Provide the [x, y] coordinate of the cell's center where the given text is located.  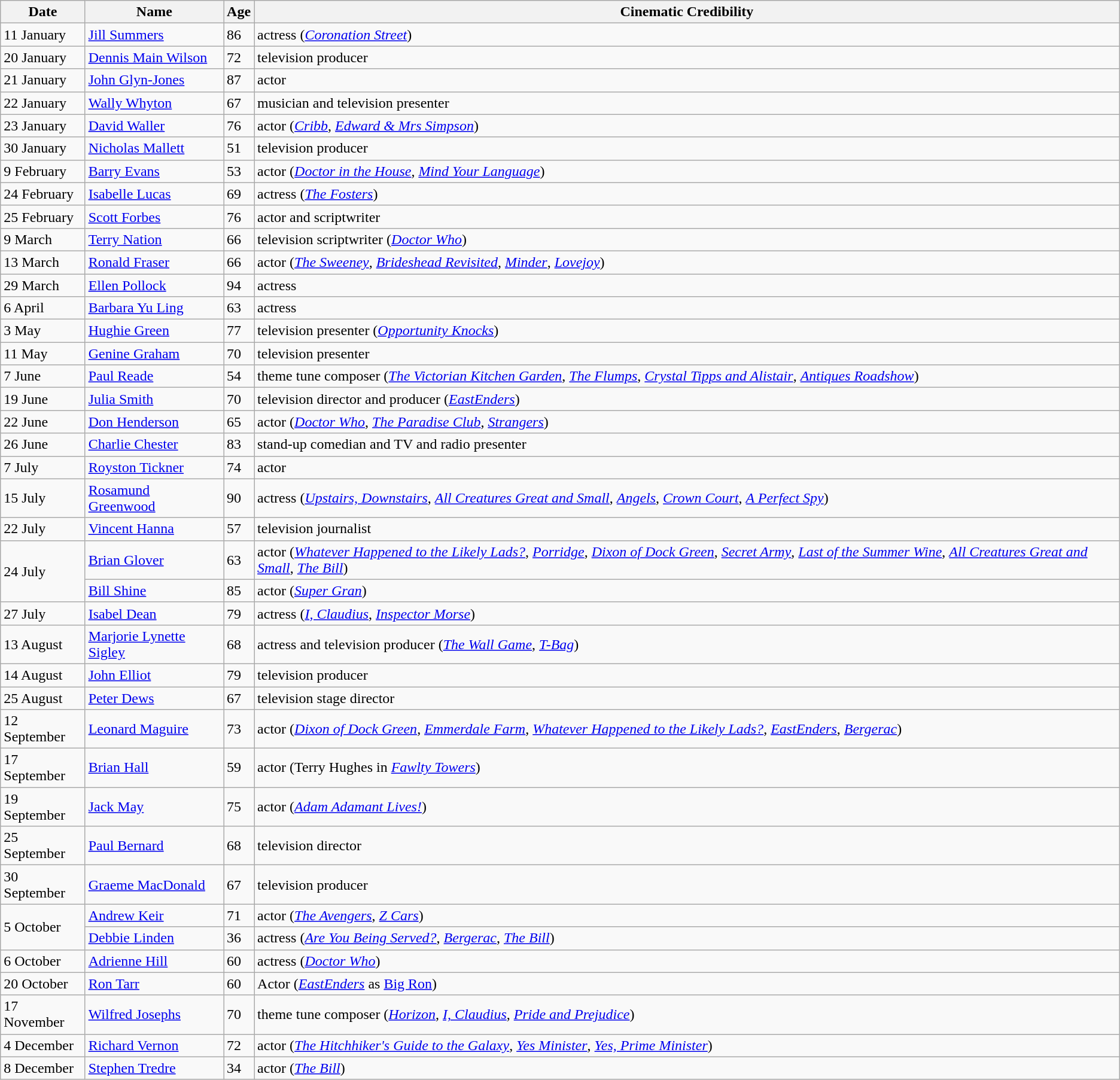
John Elliot [154, 675]
17 November [43, 1015]
television scriptwriter (Doctor Who) [687, 239]
Paul Reade [154, 376]
4 December [43, 1045]
Bill Shine [154, 591]
Wilfred Josephs [154, 1015]
Julia Smith [154, 399]
John Glyn-Jones [154, 80]
Leonard Maguire [154, 729]
actor (Super Gran) [687, 591]
14 August [43, 675]
Name [154, 12]
Brian Glover [154, 560]
20 January [43, 57]
television director and producer (EastEnders) [687, 399]
15 July [43, 498]
Peter Dews [154, 698]
25 September [43, 846]
David Waller [154, 126]
actress (Doctor Who) [687, 961]
Debbie Linden [154, 938]
29 March [43, 285]
22 July [43, 529]
actress and television producer (The Wall Game, T-Bag) [687, 644]
actress (Coronation Street) [687, 35]
3 May [43, 331]
Genine Graham [154, 354]
85 [239, 591]
actor (Adam Adamant Lives!) [687, 807]
59 [239, 768]
Barbara Yu Ling [154, 308]
69 [239, 194]
Nicholas Mallett [154, 148]
86 [239, 35]
actor and scriptwriter [687, 217]
Don Henderson [154, 422]
51 [239, 148]
17 September [43, 768]
Barry Evans [154, 171]
25 August [43, 698]
Charlie Chester [154, 445]
television presenter [687, 354]
Royston Tickner [154, 467]
Cinematic Credibility [687, 12]
actor (The Hitchhiker's Guide to the Galaxy, Yes Minister, Yes, Prime Minister) [687, 1045]
actor (Dixon of Dock Green, Emmerdale Farm, Whatever Happened to the Likely Lads?, EastEnders, Bergerac) [687, 729]
74 [239, 467]
Andrew Keir [154, 915]
24 February [43, 194]
Isabelle Lucas [154, 194]
actor (Cribb, Edward & Mrs Simpson) [687, 126]
26 June [43, 445]
actress (Upstairs, Downstairs, All Creatures Great and Small, Angels, Crown Court, A Perfect Spy) [687, 498]
Graeme MacDonald [154, 884]
Scott Forbes [154, 217]
30 September [43, 884]
musician and television presenter [687, 103]
22 June [43, 422]
actor (The Avengers, Z Cars) [687, 915]
22 January [43, 103]
87 [239, 80]
Richard Vernon [154, 1045]
television director [687, 846]
Hughie Green [154, 331]
77 [239, 331]
13 August [43, 644]
12 September [43, 729]
stand-up comedian and TV and radio presenter [687, 445]
19 June [43, 399]
actor (Doctor in the House, Mind Your Language) [687, 171]
19 September [43, 807]
actress (The Fosters) [687, 194]
Ronald Fraser [154, 262]
television presenter (Opportunity Knocks) [687, 331]
21 January [43, 80]
73 [239, 729]
actor (Terry Hughes in Fawlty Towers) [687, 768]
30 January [43, 148]
6 October [43, 961]
90 [239, 498]
8 December [43, 1068]
actress (Are You Being Served?, Bergerac, The Bill) [687, 938]
television stage director [687, 698]
24 July [43, 571]
34 [239, 1068]
actor (The Bill) [687, 1068]
Paul Bernard [154, 846]
Age [239, 12]
53 [239, 171]
Jill Summers [154, 35]
7 June [43, 376]
20 October [43, 984]
5 October [43, 927]
36 [239, 938]
actor (The Sweeney, Brideshead Revisited, Minder, Lovejoy) [687, 262]
Wally Whyton [154, 103]
27 July [43, 613]
Dennis Main Wilson [154, 57]
Adrienne Hill [154, 961]
Date [43, 12]
6 April [43, 308]
71 [239, 915]
actress (I, Claudius, Inspector Morse) [687, 613]
theme tune composer (Horizon, I, Claudius, Pride and Prejudice) [687, 1015]
9 March [43, 239]
Isabel Dean [154, 613]
7 July [43, 467]
Brian Hall [154, 768]
11 May [43, 354]
54 [239, 376]
Ron Tarr [154, 984]
9 February [43, 171]
Vincent Hanna [154, 529]
television journalist [687, 529]
23 January [43, 126]
Jack May [154, 807]
Actor (EastEnders as Big Ron) [687, 984]
theme tune composer (The Victorian Kitchen Garden, The Flumps, Crystal Tipps and Alistair, Antiques Roadshow) [687, 376]
25 February [43, 217]
11 January [43, 35]
94 [239, 285]
75 [239, 807]
13 March [43, 262]
65 [239, 422]
57 [239, 529]
83 [239, 445]
Ellen Pollock [154, 285]
Marjorie Lynette Sigley [154, 644]
Rosamund Greenwood [154, 498]
actor (Doctor Who, The Paradise Club, Strangers) [687, 422]
Terry Nation [154, 239]
Stephen Tredre [154, 1068]
